Scan for the cell matching the given text and deliver its (X, Y) coordinate at center. 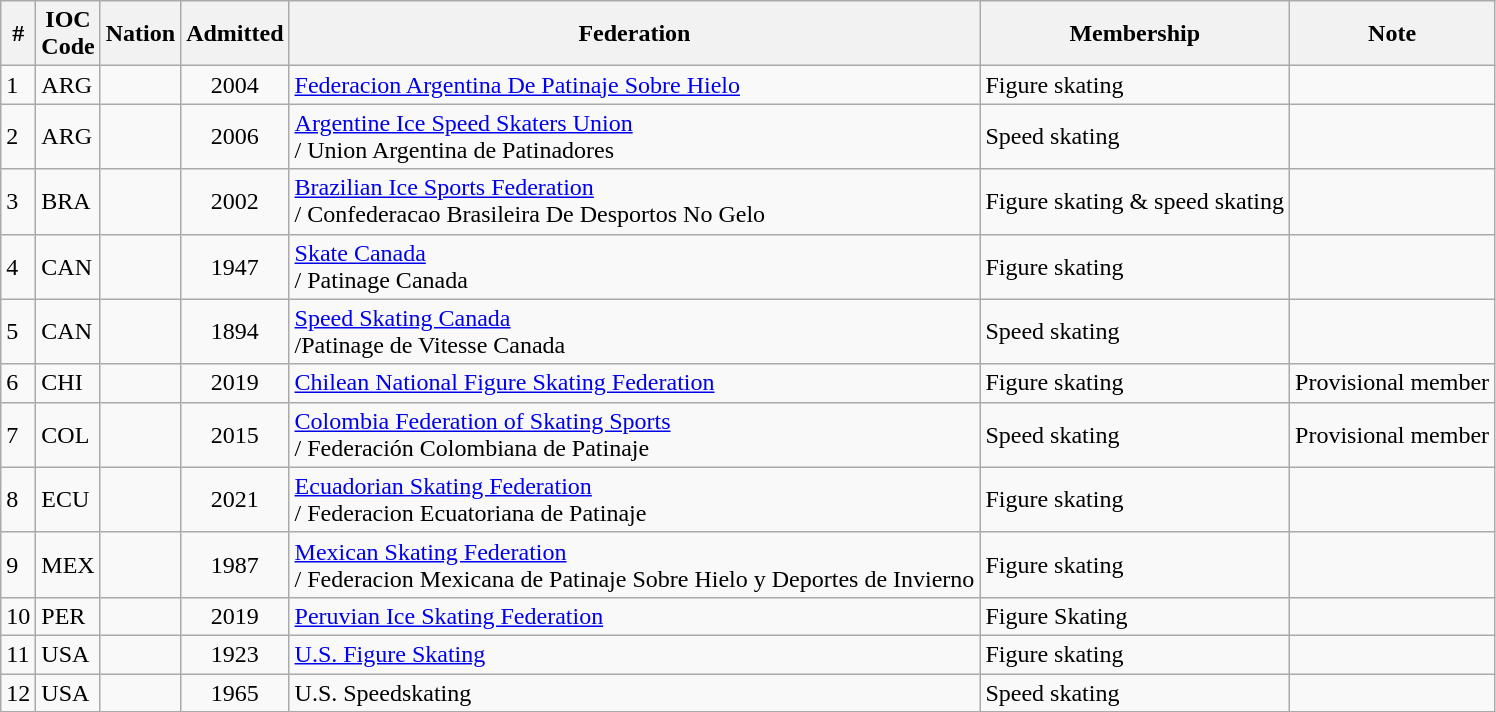
2015 (235, 434)
U.S. Speedskating (634, 693)
Skate Canada / Patinage Canada (634, 266)
COL (68, 434)
Admitted (235, 34)
1 (18, 85)
12 (18, 693)
Brazilian Ice Sports Federation / Confederacao Brasileira De Desportos No Gelo (634, 202)
2002 (235, 202)
5 (18, 332)
3 (18, 202)
Speed Skating Canada /Patinage de Vitesse Canada (634, 332)
U.S. Figure Skating (634, 654)
8 (18, 500)
10 (18, 616)
Federation (634, 34)
# (18, 34)
1894 (235, 332)
2004 (235, 85)
6 (18, 383)
PER (68, 616)
Mexican Skating Federation / Federacion Mexicana de Patinaje Sobre Hielo y Deportes de Invierno (634, 564)
Peruvian Ice Skating Federation (634, 616)
11 (18, 654)
1987 (235, 564)
9 (18, 564)
1965 (235, 693)
Federacion Argentina De Patinaje Sobre Hielo (634, 85)
MEX (68, 564)
Chilean National Figure Skating Federation (634, 383)
4 (18, 266)
2 (18, 136)
Colombia Federation of Skating Sports / Federación Colombiana de Patinaje (634, 434)
Note (1392, 34)
1923 (235, 654)
BRA (68, 202)
Argentine Ice Speed Skaters Union / Union Argentina de Patinadores (634, 136)
7 (18, 434)
Figure Skating (1135, 616)
Membership (1135, 34)
2006 (235, 136)
2021 (235, 500)
Nation (140, 34)
Ecuadorian Skating Federation / Federacion Ecuatoriana de Patinaje (634, 500)
CHI (68, 383)
IOC Code (68, 34)
ECU (68, 500)
1947 (235, 266)
Figure skating & speed skating (1135, 202)
